Find where the given text appears and provide that cell's center as (x, y) coordinate. 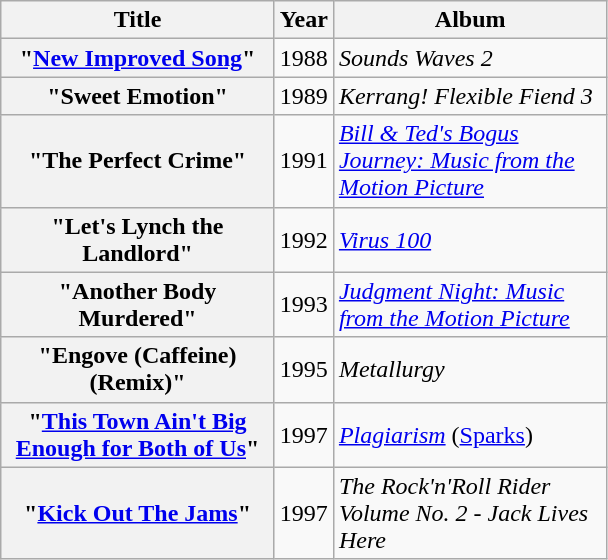
"Let's Lynch the Landlord" (138, 240)
"Another Body Murdered" (138, 304)
"Kick Out The Jams" (138, 513)
Virus 100 (470, 240)
Judgment Night: Music from the Motion Picture (470, 304)
Title (138, 20)
"Sweet Emotion" (138, 96)
Bill & Ted's Bogus Journey: Music from the Motion Picture (470, 161)
1988 (304, 58)
"The Perfect Crime" (138, 161)
Year (304, 20)
"This Town Ain't Big Enough for Both of Us" (138, 434)
Album (470, 20)
The Rock'n'Roll Rider Volume No. 2 - Jack Lives Here (470, 513)
Kerrang! Flexible Fiend 3 (470, 96)
1993 (304, 304)
1995 (304, 370)
Metallurgy (470, 370)
Plagiarism (Sparks) (470, 434)
1992 (304, 240)
"New Improved Song" (138, 58)
Sounds Waves 2 (470, 58)
"Engove (Caffeine) (Remix)" (138, 370)
1991 (304, 161)
1989 (304, 96)
